Capture the cell that displays the provided text and extract its (X, Y) central coordinate. 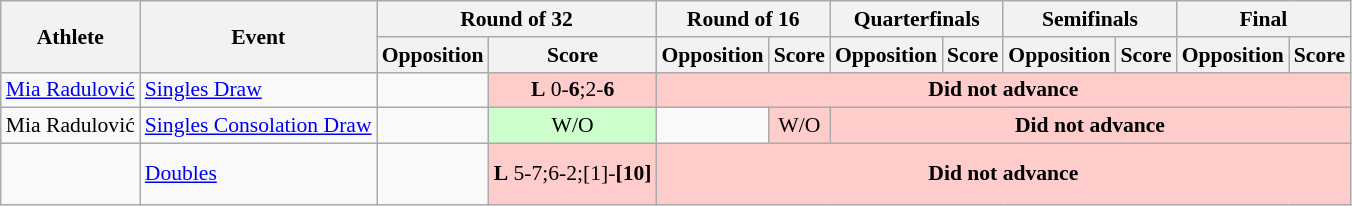
Doubles (258, 174)
Event (258, 36)
L 5-7;6-2;[1]-[10] (573, 174)
Final (1264, 19)
Quarterfinals (916, 19)
Athlete (70, 36)
Round of 32 (517, 19)
Round of 16 (744, 19)
Singles Draw (258, 90)
L 0-6;2-6 (573, 90)
Semifinals (1090, 19)
Singles Consolation Draw (258, 126)
